Pinpoint the cell where the given text exists, returning its [x, y] midpoint coordinate. 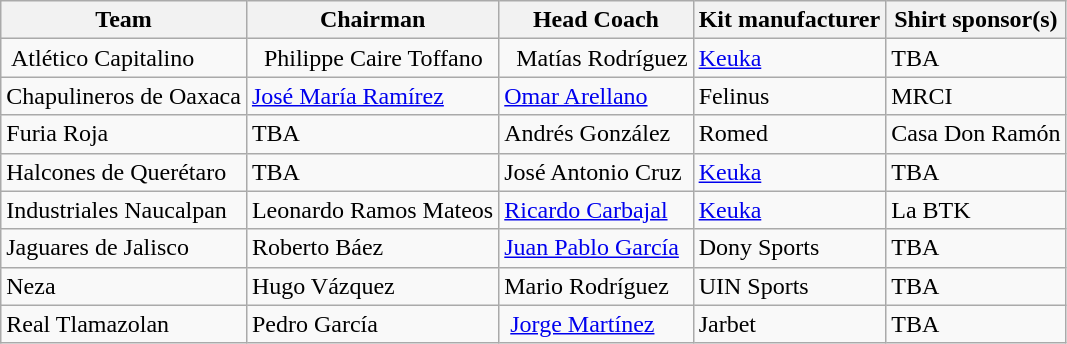
Neza [124, 286]
Pedro García [372, 324]
Chairman [372, 20]
Team [124, 20]
Philippe Caire Toffano [372, 58]
Matías Rodríguez [596, 58]
Jorge Martínez [596, 324]
Furia Roja [124, 134]
Omar Arellano [596, 96]
Shirt sponsor(s) [976, 20]
Head Coach [596, 20]
Juan Pablo García [596, 248]
Chapulineros de Oaxaca [124, 96]
La BTK [976, 210]
Industriales Naucalpan [124, 210]
Casa Don Ramón [976, 134]
Roberto Báez [372, 248]
Jarbet [790, 324]
Hugo Vázquez [372, 286]
José Antonio Cruz [596, 172]
MRCI [976, 96]
Kit manufacturer [790, 20]
Andrés González [596, 134]
Halcones de Querétaro [124, 172]
Jaguares de Jalisco [124, 248]
Real Tlamazolan [124, 324]
Ricardo Carbajal [596, 210]
UIN Sports [790, 286]
Romed [790, 134]
Leonardo Ramos Mateos [372, 210]
Dony Sports [790, 248]
Felinus [790, 96]
Mario Rodríguez [596, 286]
José María Ramírez [372, 96]
Atlético Capitalino [124, 58]
